Detect which cell encompasses the target text, then output its (x, y) center coordinate. 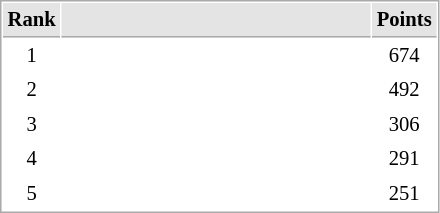
2 (32, 90)
1 (32, 56)
492 (404, 90)
251 (404, 194)
3 (32, 124)
Rank (32, 20)
5 (32, 194)
306 (404, 124)
674 (404, 56)
4 (32, 158)
Points (404, 20)
291 (404, 158)
